Pinpoint the cell where the given text exists, returning its [X, Y] midpoint coordinate. 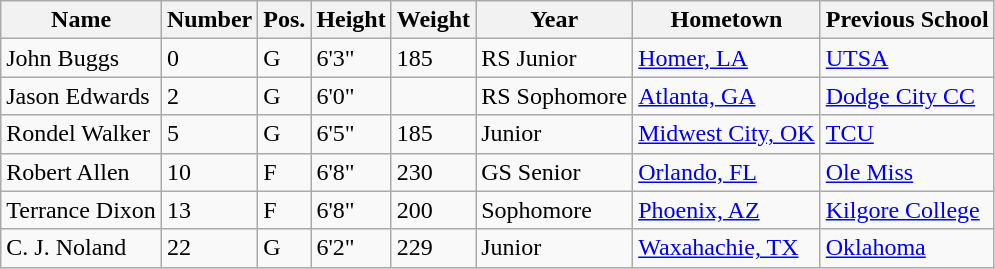
Dodge City CC [907, 96]
200 [433, 210]
5 [209, 134]
2 [209, 96]
C. J. Noland [82, 248]
Pos. [284, 20]
Height [351, 20]
Weight [433, 20]
6'0" [351, 96]
Oklahoma [907, 248]
Robert Allen [82, 172]
RS Junior [554, 58]
Waxahachie, TX [727, 248]
10 [209, 172]
Previous School [907, 20]
Midwest City, OK [727, 134]
Ole Miss [907, 172]
Jason Edwards [82, 96]
22 [209, 248]
6'2" [351, 248]
John Buggs [82, 58]
TCU [907, 134]
Terrance Dixon [82, 210]
13 [209, 210]
Sophomore [554, 210]
6'5" [351, 134]
229 [433, 248]
230 [433, 172]
Number [209, 20]
Orlando, FL [727, 172]
6'3" [351, 58]
Phoenix, AZ [727, 210]
0 [209, 58]
Hometown [727, 20]
Homer, LA [727, 58]
GS Senior [554, 172]
Rondel Walker [82, 134]
UTSA [907, 58]
Kilgore College [907, 210]
Atlanta, GA [727, 96]
Name [82, 20]
RS Sophomore [554, 96]
Year [554, 20]
